Search for the cell housing the specified text and yield its [X, Y] center coordinate. 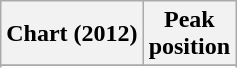
Chart (2012) [72, 34]
Peakposition [189, 34]
